Capture the cell that displays the provided text and extract its (X, Y) central coordinate. 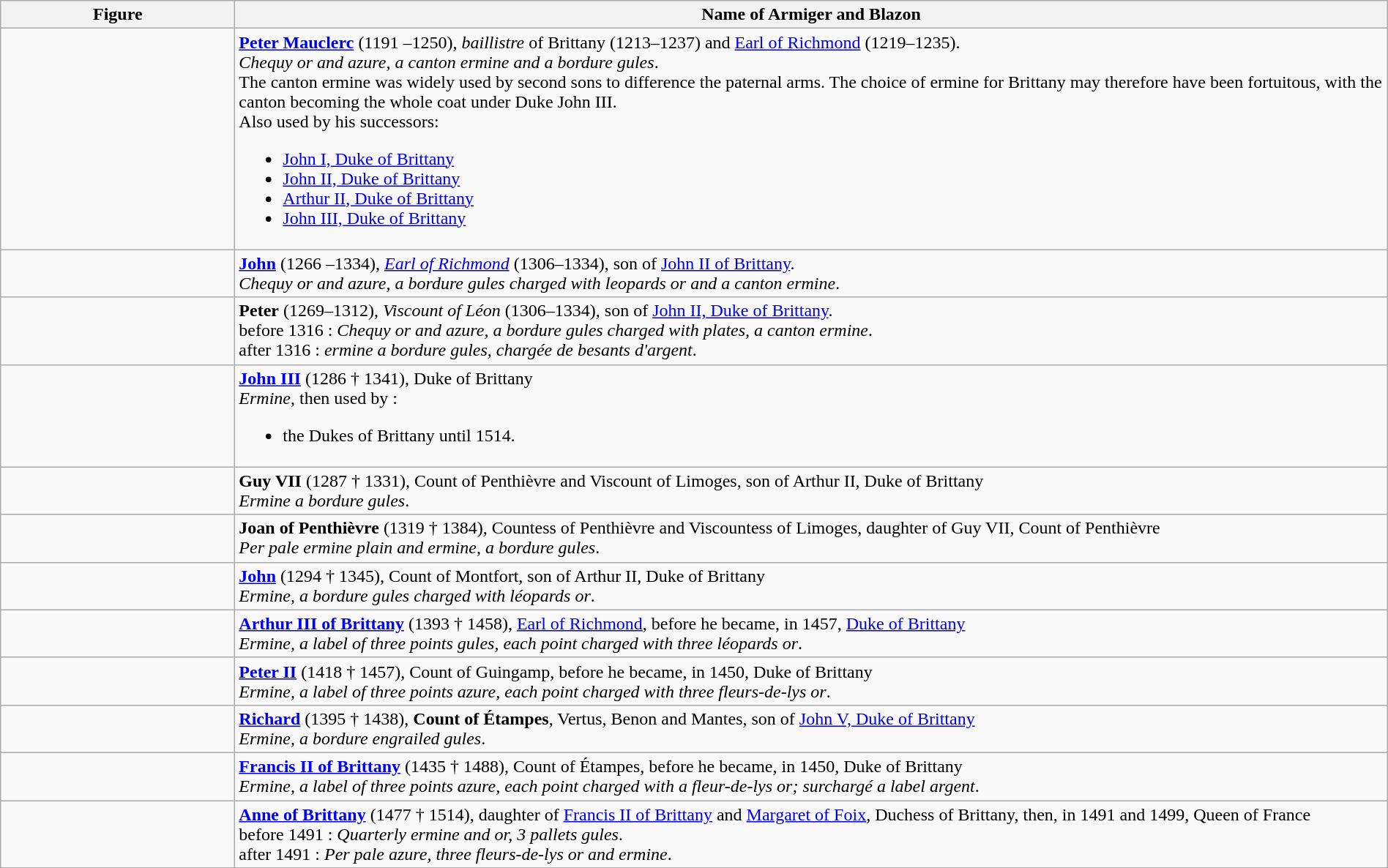
John (1294 † 1345), Count of Montfort, son of Arthur II, Duke of BrittanyErmine, a bordure gules charged with léopards or. (811, 585)
Richard (1395 † 1438), Count of Étampes, Vertus, Benon and Mantes, son of John V, Duke of BrittanyErmine, a bordure engrailed gules. (811, 729)
Guy VII (1287 † 1331), Count of Penthièvre and Viscount of Limoges, son of Arthur II, Duke of BrittanyErmine a bordure gules. (811, 490)
Name of Armiger and Blazon (811, 15)
Figure (118, 15)
John III (1286 † 1341), Duke of BrittanyErmine, then used by :the Dukes of Brittany until 1514. (811, 416)
